Provide the [x, y] coordinate of the cell's center where the given text is located.  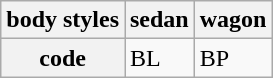
sedan [159, 20]
wagon [233, 20]
body styles [63, 20]
BL [159, 58]
code [63, 58]
BP [233, 58]
